Provide the [X, Y] coordinate of the cell's center where the given text is located.  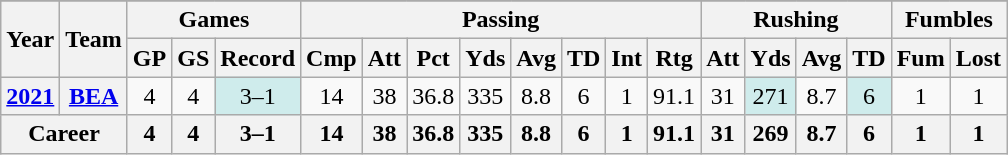
Team [94, 39]
BEA [94, 96]
Fumbles [948, 20]
271 [770, 96]
Record [258, 58]
Games [214, 20]
Year [30, 39]
GS [194, 58]
Pct [434, 58]
Career [64, 134]
269 [770, 134]
2021 [30, 96]
Rtg [674, 58]
Lost [978, 58]
Passing [501, 20]
Rushing [796, 20]
GP [149, 58]
Cmp [332, 58]
Fum [920, 58]
Int [627, 58]
